Return the (X, Y) coordinate for the center point of the cell that contains the specified text.  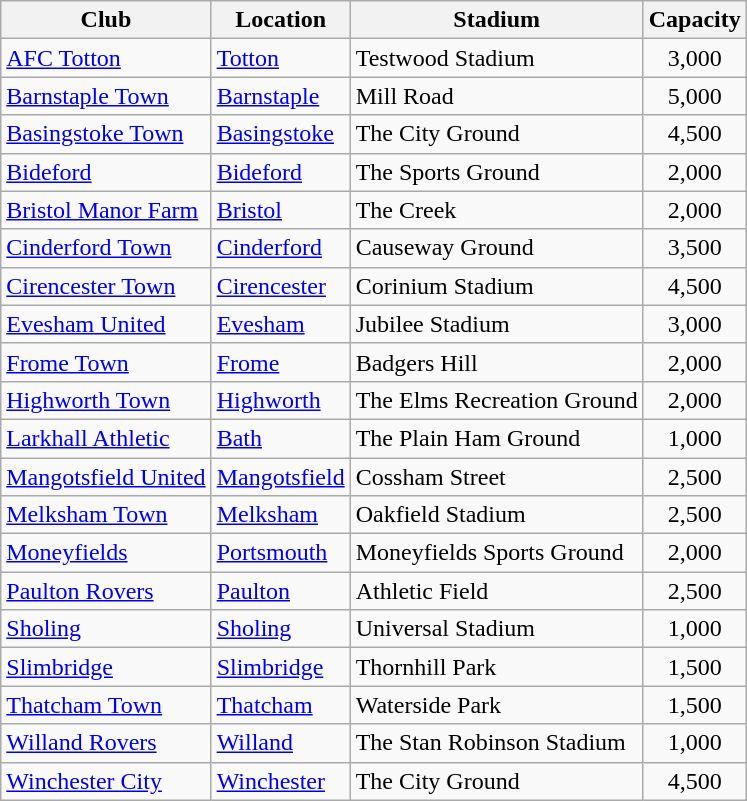
Cinderford Town (106, 248)
The Plain Ham Ground (496, 438)
Bristol (280, 210)
Capacity (694, 20)
Universal Stadium (496, 629)
Frome Town (106, 362)
Cirencester (280, 286)
Corinium Stadium (496, 286)
Basingstoke Town (106, 134)
Highworth (280, 400)
Melksham Town (106, 515)
Bristol Manor Farm (106, 210)
AFC Totton (106, 58)
The Stan Robinson Stadium (496, 743)
Cirencester Town (106, 286)
5,000 (694, 96)
Cinderford (280, 248)
Mill Road (496, 96)
Willand (280, 743)
Portsmouth (280, 553)
Totton (280, 58)
Cossham Street (496, 477)
Jubilee Stadium (496, 324)
Paulton (280, 591)
Athletic Field (496, 591)
Paulton Rovers (106, 591)
Testwood Stadium (496, 58)
Stadium (496, 20)
Moneyfields Sports Ground (496, 553)
Thatcham (280, 705)
Causeway Ground (496, 248)
Larkhall Athletic (106, 438)
The Sports Ground (496, 172)
Frome (280, 362)
Mangotsfield United (106, 477)
Barnstaple Town (106, 96)
Evesham United (106, 324)
Waterside Park (496, 705)
The Elms Recreation Ground (496, 400)
Thornhill Park (496, 667)
Melksham (280, 515)
Winchester City (106, 781)
Willand Rovers (106, 743)
Thatcham Town (106, 705)
Club (106, 20)
Barnstaple (280, 96)
Highworth Town (106, 400)
The Creek (496, 210)
Moneyfields (106, 553)
Evesham (280, 324)
Bath (280, 438)
Basingstoke (280, 134)
Badgers Hill (496, 362)
Location (280, 20)
3,500 (694, 248)
Mangotsfield (280, 477)
Winchester (280, 781)
Oakfield Stadium (496, 515)
